Locate the cell with the specified text and output its (x, y) center coordinate. 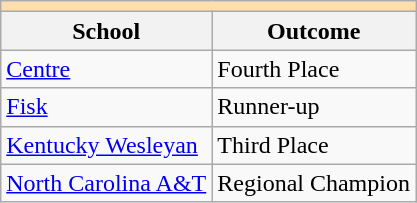
Fisk (106, 107)
School (106, 31)
Kentucky Wesleyan (106, 145)
North Carolina A&T (106, 183)
Outcome (314, 31)
Runner-up (314, 107)
Regional Champion (314, 183)
Third Place (314, 145)
Fourth Place (314, 69)
Centre (106, 69)
